Identify which cell holds the provided text, then report its [x, y] central coordinate. 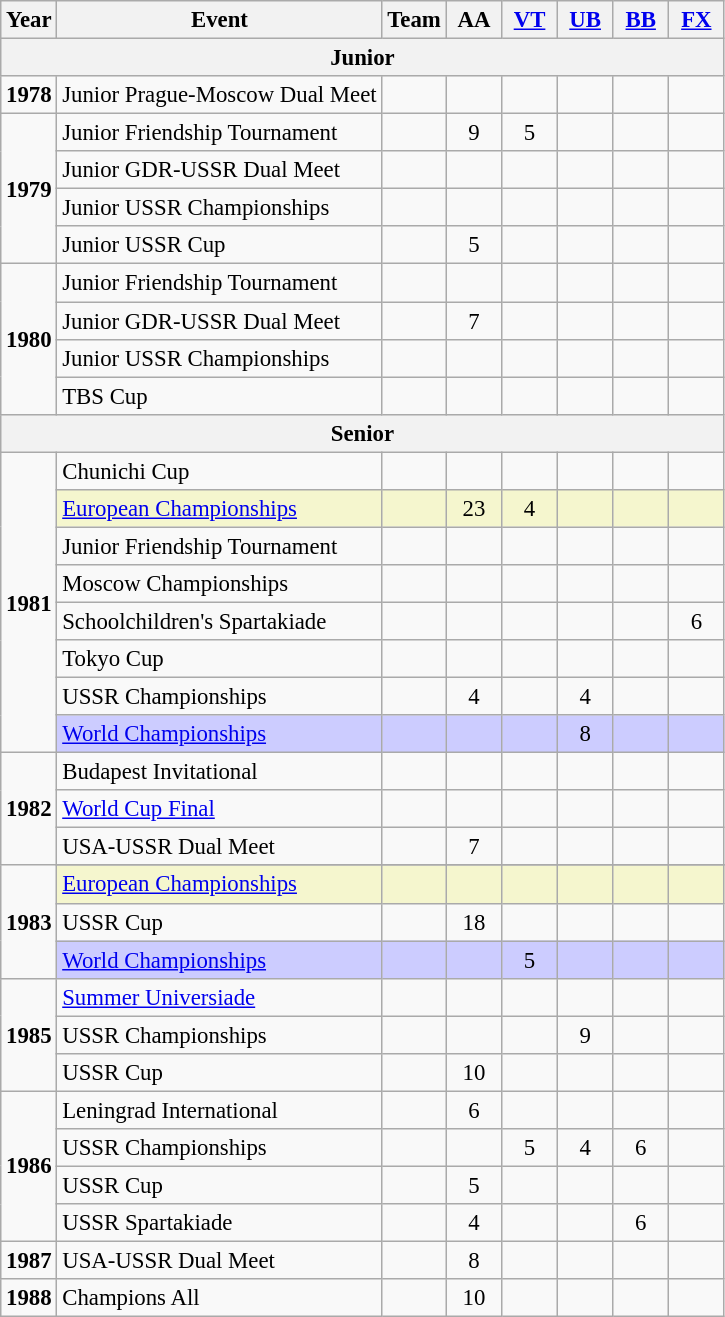
World Cup Final [220, 809]
Tokyo Cup [220, 659]
Event [220, 20]
1985 [29, 1034]
1987 [29, 1261]
1982 [29, 810]
1981 [29, 602]
Moscow Championships [220, 584]
18 [474, 922]
1986 [29, 1166]
Junior Prague-Moscow Dual Meet [220, 95]
23 [474, 509]
Team [414, 20]
VT [530, 20]
Budapest Invitational [220, 772]
USSR Spartakiade [220, 1223]
FX [697, 20]
Year [29, 20]
1980 [29, 339]
Summer Universiade [220, 997]
UB [585, 20]
AA [474, 20]
Junior USSR Cup [220, 245]
Junior [362, 58]
1978 [29, 95]
1983 [29, 922]
Senior [362, 433]
TBS Cup [220, 396]
Schoolchildren's Spartakiade [220, 621]
Chunichi Cup [220, 471]
Champions All [220, 1298]
1979 [29, 189]
1988 [29, 1298]
Leningrad International [220, 1110]
BB [641, 20]
